Return the [X, Y] coordinate for the center point of the cell that contains the specified text.  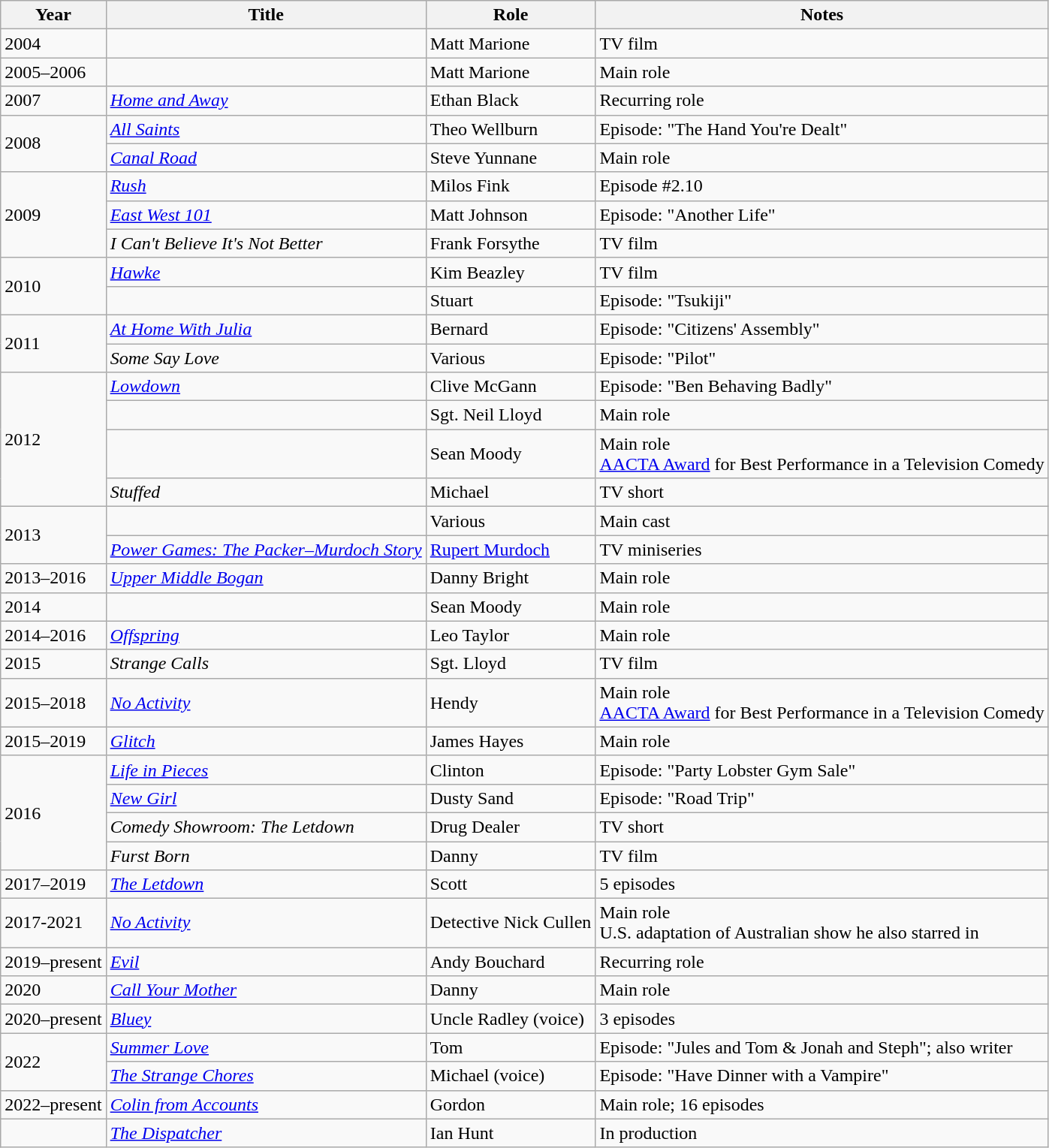
Clinton [511, 770]
Scott [511, 884]
Role [511, 15]
Matt Johnson [511, 215]
Tom [511, 1047]
Drug Dealer [511, 827]
Summer Love [266, 1047]
2015–2019 [53, 741]
Episode: "Another Life" [821, 215]
All Saints [266, 129]
2022 [53, 1062]
Title [266, 15]
Hawke [266, 272]
Danny Bright [511, 578]
2005–2006 [53, 72]
Stuart [511, 300]
Detective Nick Cullen [511, 924]
2019–present [53, 962]
Sgt. Neil Lloyd [511, 415]
Gordon [511, 1104]
2012 [53, 440]
Episode #2.10 [821, 186]
Andy Bouchard [511, 962]
2011 [53, 343]
Episode: "Have Dinner with a Vampire" [821, 1076]
2022–present [53, 1104]
At Home With Julia [266, 329]
Steve Yunnane [511, 158]
Ian Hunt [511, 1133]
2007 [53, 101]
2009 [53, 215]
The Strange Chores [266, 1076]
Main cast [821, 521]
2010 [53, 286]
Strange Calls [266, 664]
2017-2021 [53, 924]
Episode: "Citizens' Assembly" [821, 329]
Home and Away [266, 101]
Episode: "Tsukiji" [821, 300]
Bernard [511, 329]
The Dispatcher [266, 1133]
Comedy Showroom: The Letdown [266, 827]
Rush [266, 186]
Sgt. Lloyd [511, 664]
Uncle Radley (voice) [511, 1019]
Call Your Mother [266, 990]
I Can't Believe It's Not Better [266, 243]
2004 [53, 44]
Some Say Love [266, 358]
Hendy [511, 703]
The Letdown [266, 884]
2020 [53, 990]
Evil [266, 962]
Clive McGann [511, 387]
In production [821, 1133]
Bluey [266, 1019]
Episode: "Party Lobster Gym Sale" [821, 770]
Kim Beazley [511, 272]
Furst Born [266, 855]
Upper Middle Bogan [266, 578]
Theo Wellburn [511, 129]
Lowdown [266, 387]
Episode: "Road Trip" [821, 798]
Milos Fink [511, 186]
2013–2016 [53, 578]
East West 101 [266, 215]
Ethan Black [511, 101]
James Hayes [511, 741]
Notes [821, 15]
2016 [53, 812]
Michael (voice) [511, 1076]
2015 [53, 664]
Leo Taylor [511, 635]
2013 [53, 535]
Canal Road [266, 158]
Michael [511, 493]
Year [53, 15]
Episode: "Ben Behaving Badly" [821, 387]
Glitch [266, 741]
5 episodes [821, 884]
2017–2019 [53, 884]
Episode: "Jules and Tom & Jonah and Steph"; also writer [821, 1047]
Main roleU.S. adaptation of Australian show he also starred in [821, 924]
Episode: "Pilot" [821, 358]
Main role; 16 episodes [821, 1104]
Dusty Sand [511, 798]
2008 [53, 143]
TV miniseries [821, 550]
2014 [53, 607]
Offspring [266, 635]
Frank Forsythe [511, 243]
Life in Pieces [266, 770]
Rupert Murdoch [511, 550]
New Girl [266, 798]
2015–2018 [53, 703]
3 episodes [821, 1019]
Power Games: The Packer–Murdoch Story [266, 550]
2014–2016 [53, 635]
Stuffed [266, 493]
Episode: "The Hand You're Dealt" [821, 129]
Colin from Accounts [266, 1104]
2020–present [53, 1019]
